Pinpoint the cell where the given text exists, returning its (X, Y) midpoint coordinate. 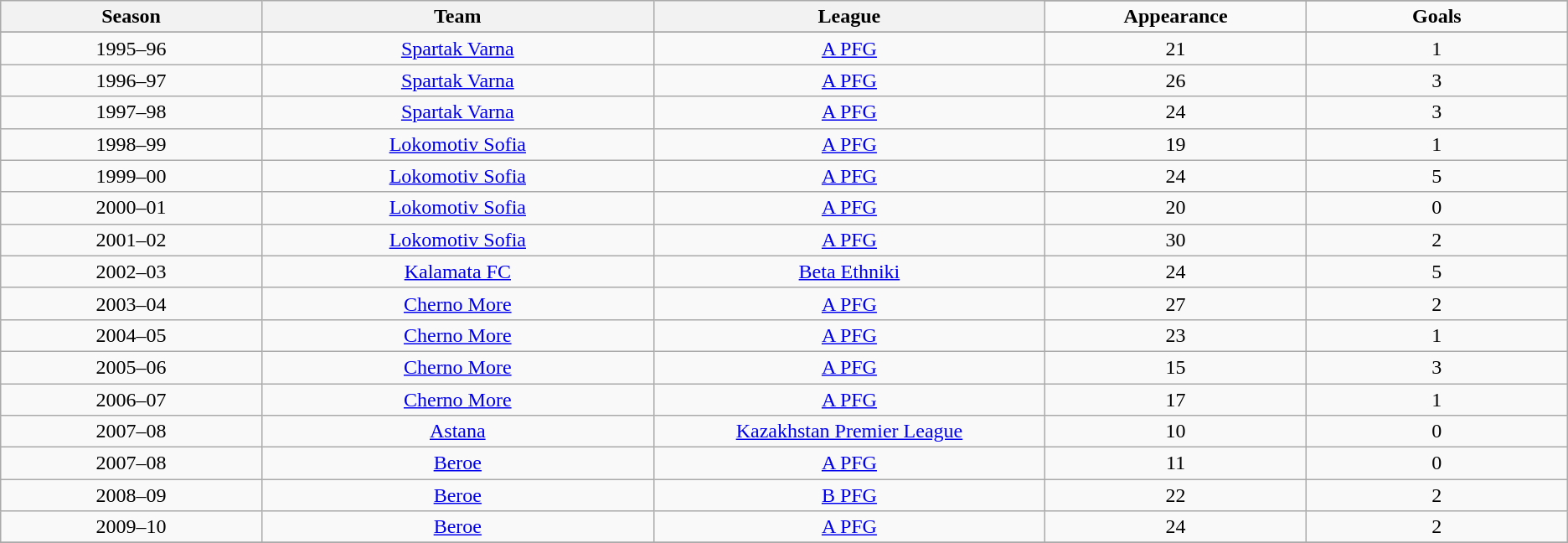
15 (1176, 367)
Kazakhstan Premier League (849, 432)
17 (1176, 400)
1998–99 (132, 144)
11 (1176, 463)
1996–97 (132, 80)
2003–04 (132, 303)
B PFG (849, 495)
22 (1176, 495)
1997–98 (132, 112)
30 (1176, 240)
23 (1176, 335)
2009–10 (132, 527)
2005–06 (132, 367)
21 (1176, 49)
2000–01 (132, 208)
10 (1176, 432)
2006–07 (132, 400)
20 (1176, 208)
2002–03 (132, 271)
Beta Ethniki (849, 271)
26 (1176, 80)
League (849, 17)
Season (132, 17)
1999–00 (132, 176)
2004–05 (132, 335)
27 (1176, 303)
19 (1176, 144)
2008–09 (132, 495)
Team (457, 17)
Goals (1436, 17)
Astana (457, 432)
Kalamata FC (457, 271)
1995–96 (132, 49)
2001–02 (132, 240)
Appearance (1176, 17)
